Locate the cell with the specified text and output its [X, Y] center coordinate. 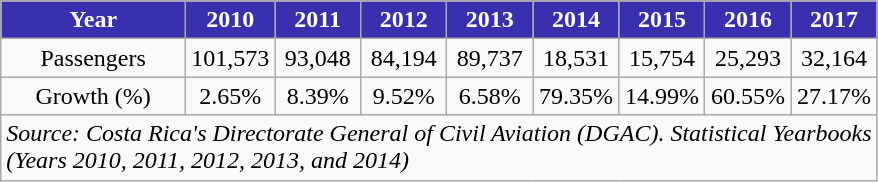
6.58% [490, 96]
2014 [576, 20]
8.39% [318, 96]
2017 [834, 20]
Passengers [94, 58]
2012 [404, 20]
2.65% [230, 96]
32,164 [834, 58]
25,293 [748, 58]
93,048 [318, 58]
27.17% [834, 96]
18,531 [576, 58]
101,573 [230, 58]
15,754 [662, 58]
9.52% [404, 96]
14.99% [662, 96]
2010 [230, 20]
2015 [662, 20]
84,194 [404, 58]
Year [94, 20]
Growth (%) [94, 96]
89,737 [490, 58]
79.35% [576, 96]
60.55% [748, 96]
2016 [748, 20]
Source: Costa Rica's Directorate General of Civil Aviation (DGAC). Statistical Yearbooks(Years 2010, 2011, 2012, 2013, and 2014) [439, 148]
2013 [490, 20]
2011 [318, 20]
